Detect which cell encompasses the target text, then output its (X, Y) center coordinate. 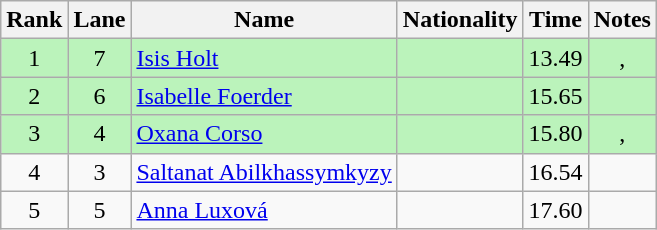
6 (100, 96)
15.65 (556, 96)
Rank (34, 20)
Lane (100, 20)
15.80 (556, 134)
Isabelle Foerder (264, 96)
2 (34, 96)
Time (556, 20)
Saltanat Abilkhassymkyzy (264, 172)
16.54 (556, 172)
Anna Luxová (264, 210)
Isis Holt (264, 58)
Notes (622, 20)
Oxana Corso (264, 134)
1 (34, 58)
Nationality (460, 20)
17.60 (556, 210)
13.49 (556, 58)
7 (100, 58)
Name (264, 20)
